Find where the given text appears and provide that cell's center as [x, y] coordinate. 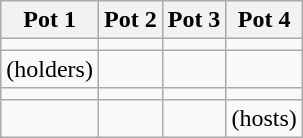
Pot 4 [264, 20]
Pot 3 [194, 20]
(hosts) [264, 118]
Pot 2 [130, 20]
(holders) [50, 69]
Pot 1 [50, 20]
